From the cell containing the given text, extract its center point as (X, Y) coordinate. 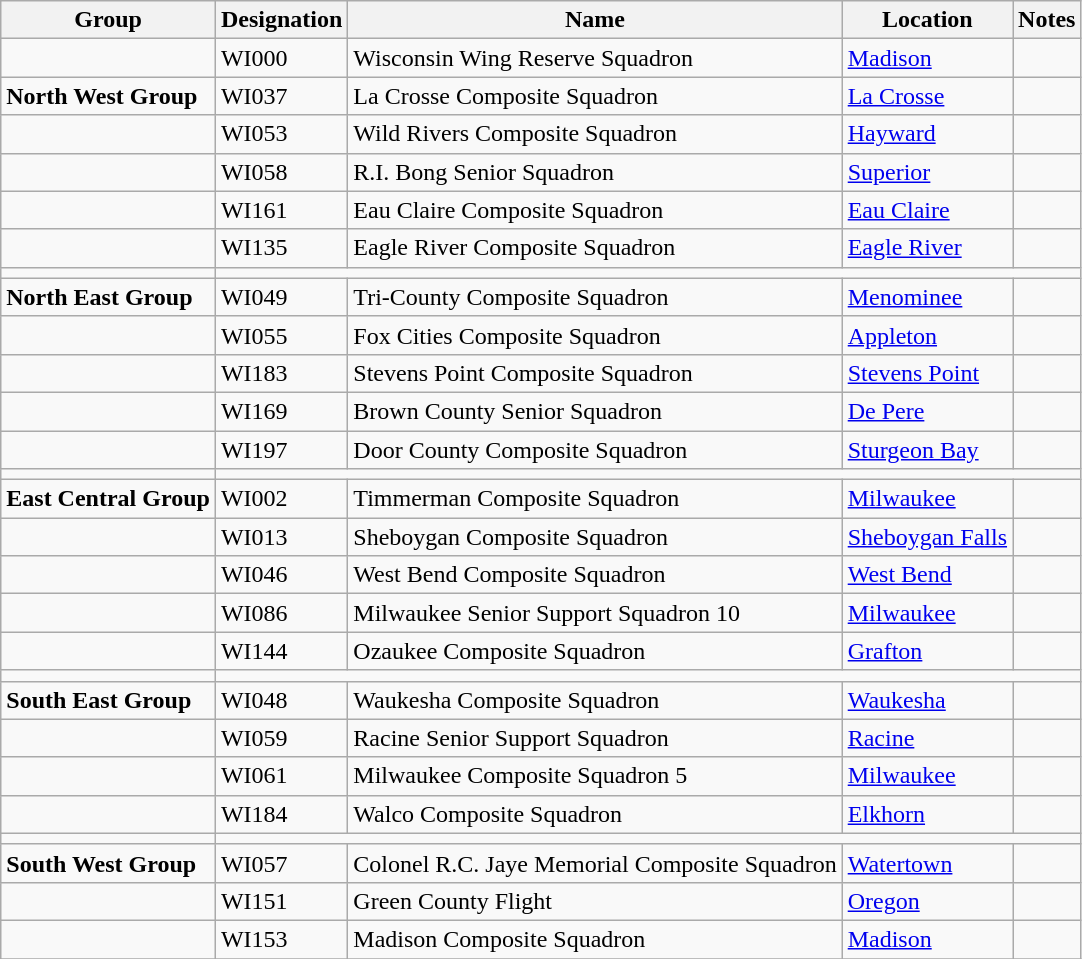
WI059 (281, 738)
West Bend Composite Squadron (595, 575)
WI048 (281, 700)
WI049 (281, 297)
WI151 (281, 901)
La Crosse Composite Squadron (595, 96)
Walco Composite Squadron (595, 814)
North East Group (108, 297)
WI000 (281, 58)
Waukesha Composite Squadron (595, 700)
Racine Senior Support Squadron (595, 738)
Ozaukee Composite Squadron (595, 651)
WI002 (281, 499)
South West Group (108, 863)
Superior (927, 172)
Notes (1047, 20)
Timmerman Composite Squadron (595, 499)
De Pere (927, 411)
Brown County Senior Squadron (595, 411)
WI135 (281, 248)
Racine (927, 738)
La Crosse (927, 96)
Elkhorn (927, 814)
Eau Claire (927, 210)
North West Group (108, 96)
Milwaukee Senior Support Squadron 10 (595, 613)
Stevens Point Composite Squadron (595, 373)
Eagle River (927, 248)
Oregon (927, 901)
Appleton (927, 335)
R.I. Bong Senior Squadron (595, 172)
WI055 (281, 335)
WI057 (281, 863)
Designation (281, 20)
WI037 (281, 96)
Tri-County Composite Squadron (595, 297)
Sturgeon Bay (927, 449)
Waukesha (927, 700)
Fox Cities Composite Squadron (595, 335)
WI144 (281, 651)
Stevens Point (927, 373)
South East Group (108, 700)
Menominee (927, 297)
Sheboygan Composite Squadron (595, 537)
Name (595, 20)
WI197 (281, 449)
Green County Flight (595, 901)
WI153 (281, 939)
Colonel R.C. Jaye Memorial Composite Squadron (595, 863)
WI161 (281, 210)
Eau Claire Composite Squadron (595, 210)
Grafton (927, 651)
WI183 (281, 373)
WI058 (281, 172)
West Bend (927, 575)
Location (927, 20)
WI053 (281, 134)
Milwaukee Composite Squadron 5 (595, 776)
WI013 (281, 537)
Wisconsin Wing Reserve Squadron (595, 58)
WI086 (281, 613)
Wild Rivers Composite Squadron (595, 134)
Sheboygan Falls (927, 537)
Hayward (927, 134)
WI061 (281, 776)
WI184 (281, 814)
WI046 (281, 575)
Door County Composite Squadron (595, 449)
Madison Composite Squadron (595, 939)
Watertown (927, 863)
Eagle River Composite Squadron (595, 248)
East Central Group (108, 499)
WI169 (281, 411)
Group (108, 20)
